Scan for the cell matching the given text and deliver its (X, Y) coordinate at center. 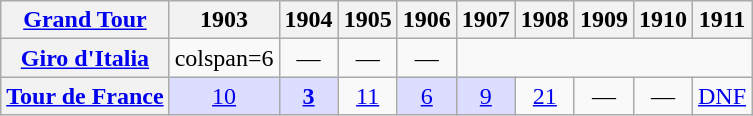
6 (426, 96)
9 (486, 96)
Giro d'Italia (85, 58)
DNF (722, 96)
10 (224, 96)
1910 (662, 20)
1903 (224, 20)
11 (368, 96)
21 (544, 96)
1908 (544, 20)
1906 (426, 20)
1909 (604, 20)
Grand Tour (85, 20)
Tour de France (85, 96)
1905 (368, 20)
colspan=6 (224, 58)
1911 (722, 20)
3 (308, 96)
1904 (308, 20)
1907 (486, 20)
